Return the (x, y) coordinate for the center point of the cell that contains the specified text.  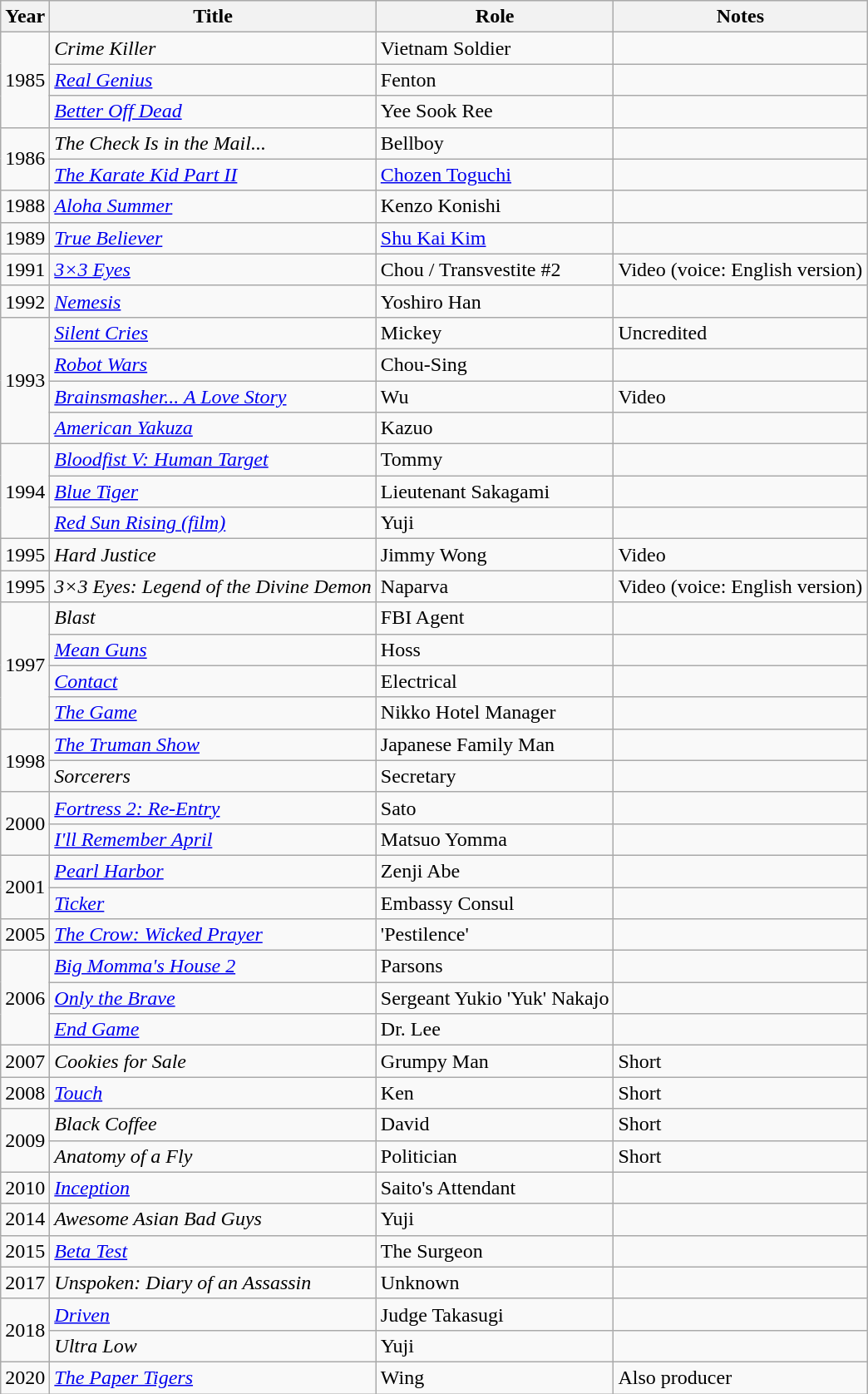
1994 (25, 492)
Yoshiro Han (495, 301)
1991 (25, 269)
Yee Sook Ree (495, 111)
Unknown (495, 1283)
Real Genius (213, 80)
1985 (25, 80)
Zenji Abe (495, 871)
The Surgeon (495, 1251)
Matsuo Yomma (495, 839)
Hoss (495, 650)
Contact (213, 681)
Sato (495, 808)
2017 (25, 1283)
Sergeant Yukio 'Yuk' Nakajo (495, 998)
Notes (740, 17)
Naparva (495, 586)
Pearl Harbor (213, 871)
3×3 Eyes (213, 269)
Mean Guns (213, 650)
1988 (25, 206)
True Believer (213, 238)
Lieutenant Sakagami (495, 492)
2006 (25, 998)
Also producer (740, 1377)
Blue Tiger (213, 492)
2008 (25, 1093)
Hard Justice (213, 555)
Title (213, 17)
Awesome Asian Bad Guys (213, 1219)
2007 (25, 1061)
American Yakuza (213, 428)
Nemesis (213, 301)
Ultra Low (213, 1346)
The Karate Kid Part II (213, 175)
Sorcerers (213, 776)
Vietnam Soldier (495, 48)
The Paper Tigers (213, 1377)
2005 (25, 935)
'Pestilence' (495, 935)
Crime Killer (213, 48)
I'll Remember April (213, 839)
Judge Takasugi (495, 1314)
Better Off Dead (213, 111)
Anatomy of a Fly (213, 1156)
Ticker (213, 902)
2010 (25, 1188)
3×3 Eyes: Legend of the Divine Demon (213, 586)
Bellboy (495, 143)
Politician (495, 1156)
1998 (25, 760)
Red Sun Rising (film) (213, 523)
Black Coffee (213, 1125)
Driven (213, 1314)
Parsons (495, 966)
Year (25, 17)
Role (495, 17)
Bloodfist V: Human Target (213, 460)
Dr. Lee (495, 1030)
Unspoken: Diary of an Assassin (213, 1283)
Jimmy Wong (495, 555)
Blast (213, 618)
1986 (25, 159)
Only the Brave (213, 998)
The Game (213, 713)
Silent Cries (213, 333)
Big Momma's House 2 (213, 966)
Nikko Hotel Manager (495, 713)
Japanese Family Man (495, 744)
Beta Test (213, 1251)
Wu (495, 397)
Secretary (495, 776)
1989 (25, 238)
Robot Wars (213, 364)
1992 (25, 301)
Mickey (495, 333)
Wing (495, 1377)
Inception (213, 1188)
Aloha Summer (213, 206)
Tommy (495, 460)
End Game (213, 1030)
The Check Is in the Mail... (213, 143)
2009 (25, 1140)
Uncredited (740, 333)
The Truman Show (213, 744)
2020 (25, 1377)
Shu Kai Kim (495, 238)
Fenton (495, 80)
1997 (25, 665)
The Crow: Wicked Prayer (213, 935)
2014 (25, 1219)
Chozen Toguchi (495, 175)
1993 (25, 380)
2000 (25, 823)
Kenzo Konishi (495, 206)
Chou / Transvestite #2 (495, 269)
Grumpy Man (495, 1061)
Embassy Consul (495, 902)
Fortress 2: Re-Entry (213, 808)
2018 (25, 1330)
Kazuo (495, 428)
Chou-Sing (495, 364)
Ken (495, 1093)
Saito's Attendant (495, 1188)
David (495, 1125)
Touch (213, 1093)
Brainsmasher... A Love Story (213, 397)
2001 (25, 887)
2015 (25, 1251)
Electrical (495, 681)
FBI Agent (495, 618)
Cookies for Sale (213, 1061)
